Determine the (x, y) coordinate at the center of the cell enclosing the given text.  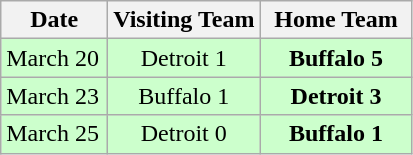
Detroit 0 (184, 134)
Visiting Team (184, 20)
March 25 (54, 134)
Detroit 1 (184, 58)
Buffalo 5 (336, 58)
March 20 (54, 58)
Date (54, 20)
Detroit 3 (336, 96)
Home Team (336, 20)
March 23 (54, 96)
